For the text-containing cell, return its midpoint in [x, y] coordinate format. 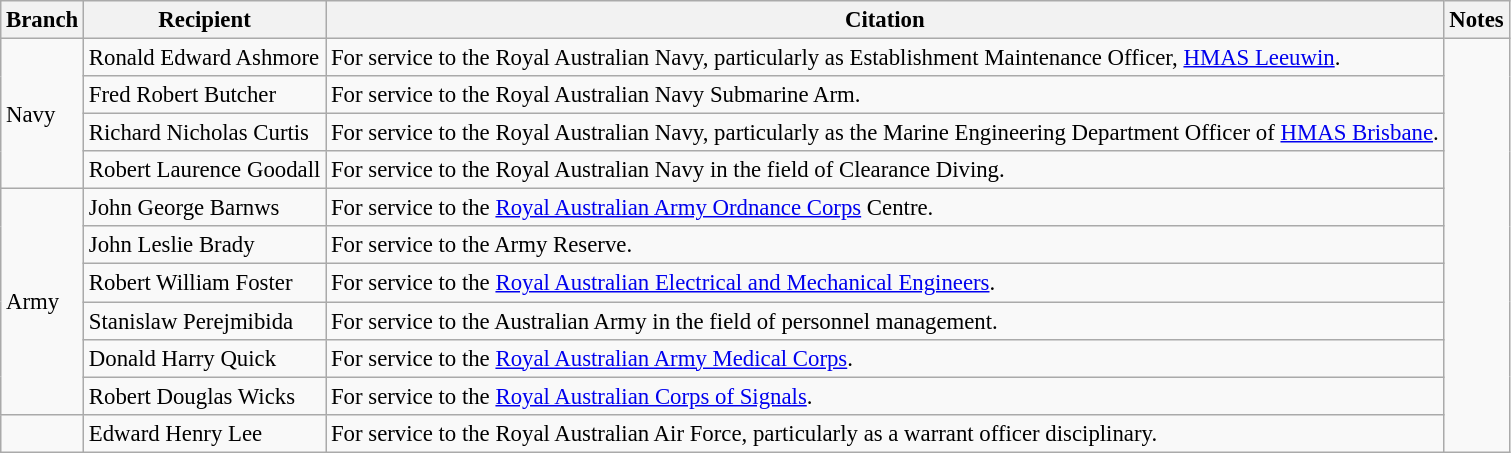
For service to the Royal Australian Navy, particularly as the Marine Engineering Department Officer of HMAS Brisbane. [885, 133]
Edward Henry Lee [205, 433]
For service to the Royal Australian Army Medical Corps. [885, 358]
Branch [42, 20]
Stanislaw Perejmibida [205, 321]
Robert William Foster [205, 283]
For service to the Royal Australian Air Force, particularly as a warrant officer disciplinary. [885, 433]
Richard Nicholas Curtis [205, 133]
Notes [1476, 20]
John Leslie Brady [205, 245]
For service to the Royal Australian Navy in the field of Clearance Diving. [885, 170]
Fred Robert Butcher [205, 95]
Navy [42, 114]
Army [42, 302]
John George Barnws [205, 208]
Recipient [205, 20]
For service to the Australian Army in the field of personnel management. [885, 321]
For service to the Royal Australian Electrical and Mechanical Engineers. [885, 283]
For service to the Royal Australian Army Ordnance Corps Centre. [885, 208]
Robert Douglas Wicks [205, 396]
For service to the Army Reserve. [885, 245]
For service to the Royal Australian Navy Submarine Arm. [885, 95]
Citation [885, 20]
Donald Harry Quick [205, 358]
For service to the Royal Australian Corps of Signals. [885, 396]
Ronald Edward Ashmore [205, 58]
Robert Laurence Goodall [205, 170]
For service to the Royal Australian Navy, particularly as Establishment Maintenance Officer, HMAS Leeuwin. [885, 58]
